Detect which cell encompasses the target text, then output its [x, y] center coordinate. 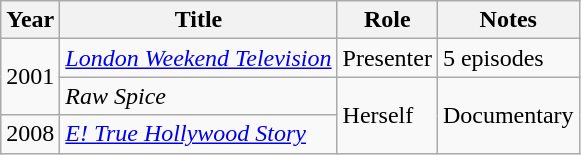
Title [198, 20]
Role [387, 20]
Herself [387, 115]
Notes [508, 20]
Presenter [387, 58]
2008 [30, 134]
Documentary [508, 115]
Raw Spice [198, 96]
Year [30, 20]
London Weekend Television [198, 58]
5 episodes [508, 58]
2001 [30, 77]
E! True Hollywood Story [198, 134]
